Provide the [x, y] coordinate of the cell's center where the given text is located.  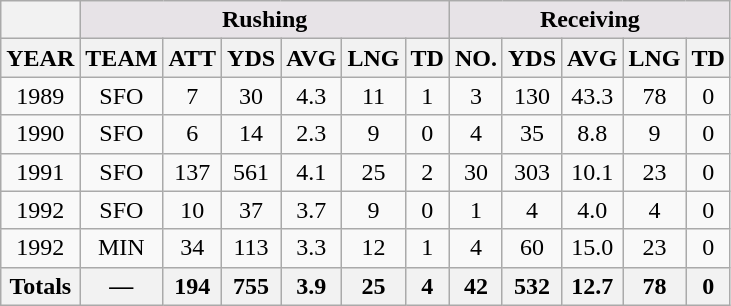
4.0 [592, 210]
4.1 [312, 172]
12 [374, 248]
15.0 [592, 248]
14 [252, 134]
37 [252, 210]
755 [252, 286]
TEAM [122, 58]
137 [192, 172]
MIN [122, 248]
130 [532, 96]
ATT [192, 58]
NO. [476, 58]
11 [374, 96]
194 [192, 286]
Rushing [265, 20]
3.7 [312, 210]
1991 [40, 172]
561 [252, 172]
42 [476, 286]
532 [532, 286]
6 [192, 134]
10 [192, 210]
— [122, 286]
Receiving [590, 20]
2 [427, 172]
3 [476, 96]
1989 [40, 96]
60 [532, 248]
4.3 [312, 96]
Totals [40, 286]
3.3 [312, 248]
35 [532, 134]
34 [192, 248]
1990 [40, 134]
3.9 [312, 286]
YEAR [40, 58]
7 [192, 96]
12.7 [592, 286]
113 [252, 248]
303 [532, 172]
10.1 [592, 172]
8.8 [592, 134]
43.3 [592, 96]
2.3 [312, 134]
